Return [X, Y] of the center of cell containing provided text 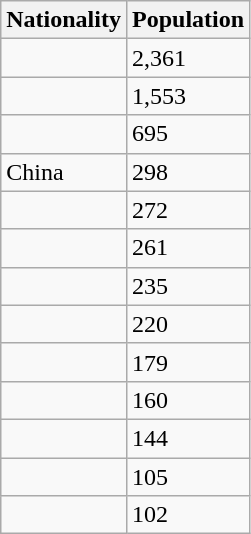
1,553 [188, 96]
102 [188, 515]
235 [188, 286]
261 [188, 248]
272 [188, 210]
Population [188, 20]
Nationality [64, 20]
China [64, 172]
179 [188, 362]
220 [188, 324]
160 [188, 400]
298 [188, 172]
695 [188, 134]
105 [188, 477]
2,361 [188, 58]
144 [188, 438]
